Find where the given text appears and provide that cell's center as (X, Y) coordinate. 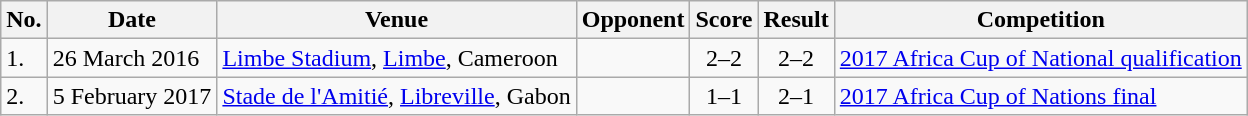
Venue (396, 20)
5 February 2017 (132, 96)
1–1 (724, 96)
Score (724, 20)
2–1 (796, 96)
Competition (1040, 20)
No. (24, 20)
1. (24, 58)
Limbe Stadium, Limbe, Cameroon (396, 58)
Stade de l'Amitié, Libreville, Gabon (396, 96)
26 March 2016 (132, 58)
2017 Africa Cup of National qualification (1040, 58)
Date (132, 20)
Opponent (633, 20)
2. (24, 96)
Result (796, 20)
2017 Africa Cup of Nations final (1040, 96)
